Identify which cell holds the provided text, then report its [X, Y] central coordinate. 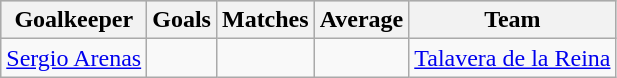
Goals [182, 20]
Sergio Arenas [74, 58]
Team [512, 20]
Matches [265, 20]
Average [362, 20]
Goalkeeper [74, 20]
Talavera de la Reina [512, 58]
